Locate the cell with the specified text and output its (x, y) center coordinate. 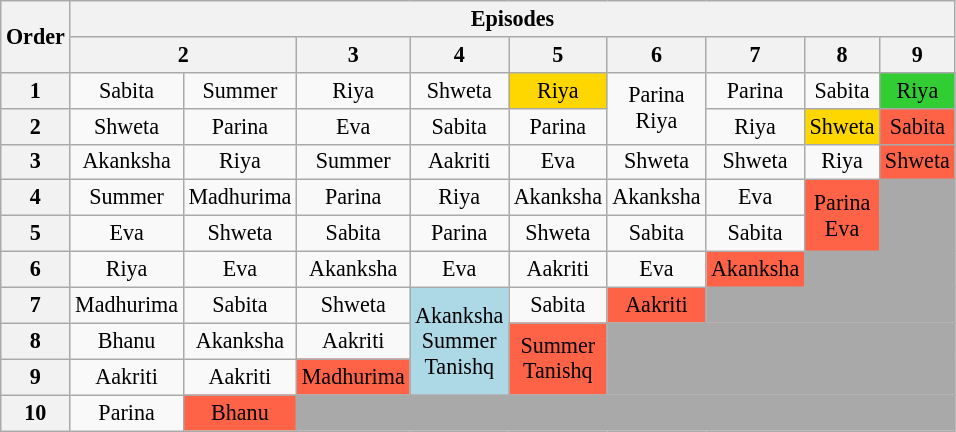
ParinaEva (842, 216)
Order (36, 36)
1 (36, 90)
AkankshaSummerTanishq (460, 340)
10 (36, 412)
SummerTanishq (558, 359)
Episodes (512, 18)
ParinaRiya (656, 108)
